Scan for the cell matching the given text and deliver its [x, y] coordinate at center. 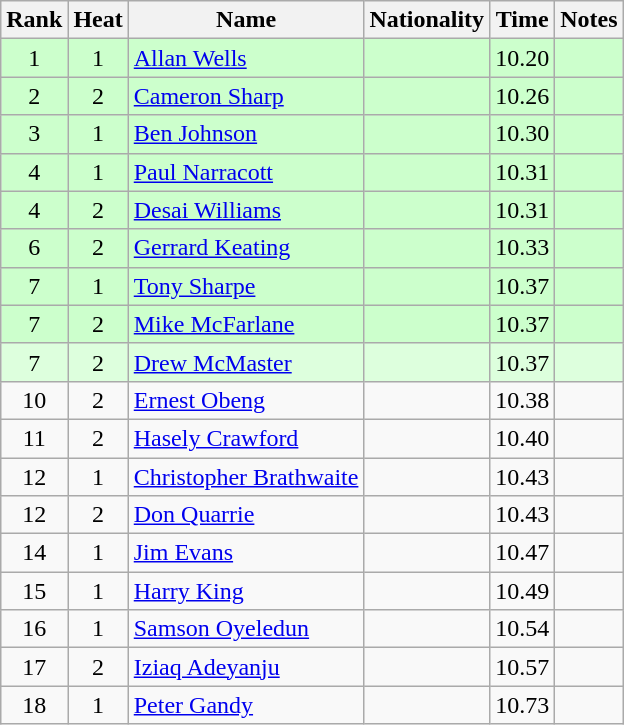
17 [34, 667]
Jim Evans [246, 553]
10.73 [522, 705]
Samson Oyeledun [246, 629]
Cameron Sharp [246, 96]
18 [34, 705]
Heat [98, 20]
Don Quarrie [246, 515]
Ernest Obeng [246, 400]
Paul Narracott [246, 172]
3 [34, 134]
Hasely Crawford [246, 438]
Mike McFarlane [246, 324]
Drew McMaster [246, 362]
14 [34, 553]
Desai Williams [246, 210]
10.38 [522, 400]
10.57 [522, 667]
Iziaq Adeyanju [246, 667]
10.33 [522, 248]
Tony Sharpe [246, 286]
16 [34, 629]
10.49 [522, 591]
10.26 [522, 96]
Ben Johnson [246, 134]
Name [246, 20]
Harry King [246, 591]
15 [34, 591]
10.20 [522, 58]
Christopher Brathwaite [246, 477]
Notes [589, 20]
Time [522, 20]
10.47 [522, 553]
6 [34, 248]
Peter Gandy [246, 705]
Rank [34, 20]
11 [34, 438]
Gerrard Keating [246, 248]
10.30 [522, 134]
10.40 [522, 438]
10 [34, 400]
Nationality [427, 20]
10.54 [522, 629]
Allan Wells [246, 58]
